Search for the cell housing the specified text and yield its (X, Y) center coordinate. 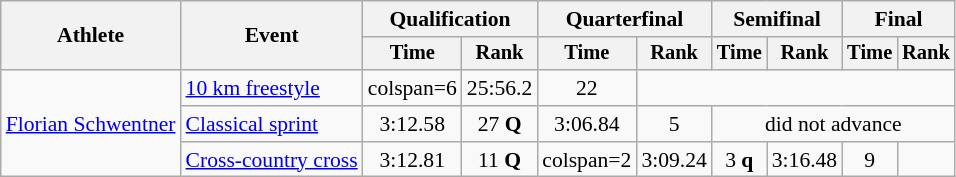
3:06.84 (586, 124)
3:12.58 (412, 124)
Classical sprint (272, 124)
27 Q (500, 124)
Semifinal (777, 19)
colspan=6 (412, 88)
Florian Schwentner (91, 124)
22 (586, 88)
did not advance (834, 124)
Final (898, 19)
Athlete (91, 36)
Event (272, 36)
5 (674, 124)
Qualification (450, 19)
Quarterfinal (624, 19)
10 km freestyle (272, 88)
25:56.2 (500, 88)
